Return the (X, Y) coordinate for the center point of the cell that contains the specified text.  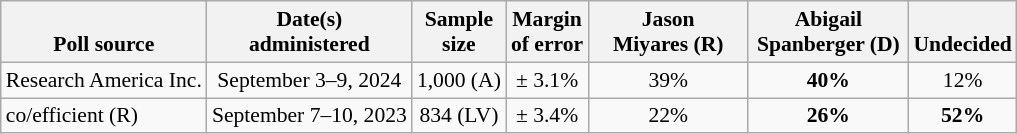
834 (LV) (459, 116)
September 3–9, 2024 (310, 80)
12% (962, 80)
September 7–10, 2023 (310, 116)
Research America Inc. (104, 80)
Poll source (104, 32)
26% (828, 116)
40% (828, 80)
22% (668, 116)
± 3.1% (547, 80)
± 3.4% (547, 116)
52% (962, 116)
Undecided (962, 32)
Samplesize (459, 32)
co/efficient (R) (104, 116)
JasonMiyares (R) (668, 32)
Marginof error (547, 32)
AbigailSpanberger (D) (828, 32)
1,000 (A) (459, 80)
39% (668, 80)
Date(s)administered (310, 32)
